Return [x, y] of the center of cell containing provided text 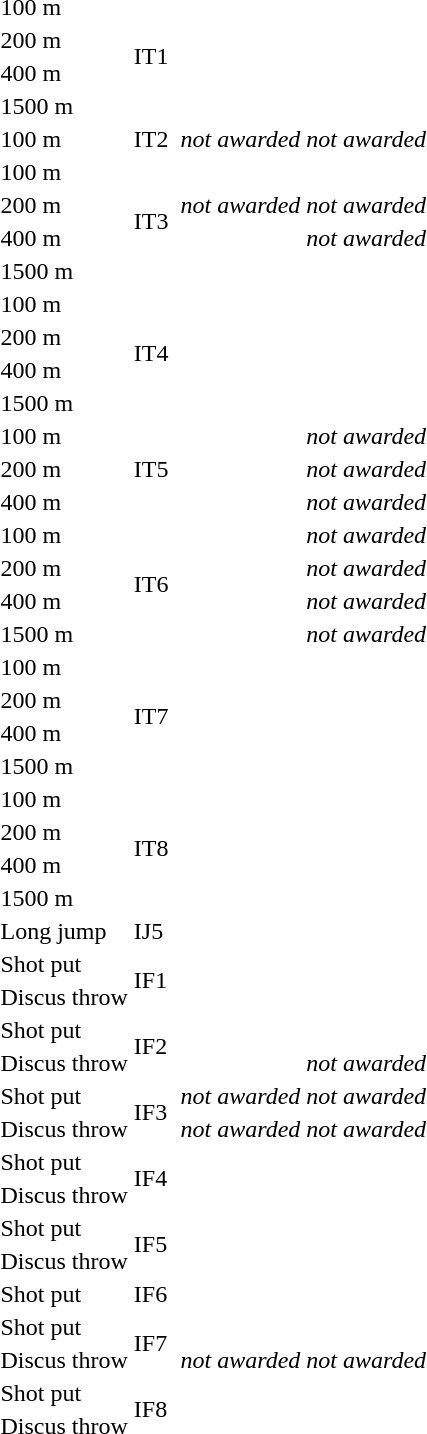
IT5 [151, 469]
IF7 [151, 1344]
IF4 [151, 1178]
IT3 [151, 222]
IF6 [151, 1294]
IF1 [151, 980]
IT6 [151, 584]
IT4 [151, 354]
IJ5 [151, 931]
IF3 [151, 1112]
IT2 [151, 139]
IF5 [151, 1244]
IF2 [151, 1046]
IT7 [151, 716]
IT8 [151, 848]
